Pinpoint the cell where the given text exists, returning its [x, y] midpoint coordinate. 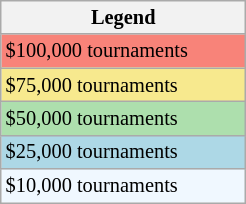
$25,000 tournaments [124, 152]
$10,000 tournaments [124, 186]
$50,000 tournaments [124, 118]
$100,000 tournaments [124, 51]
$75,000 tournaments [124, 85]
Legend [124, 17]
